Output the [x, y] coordinate of the center of the cell containing the given text.  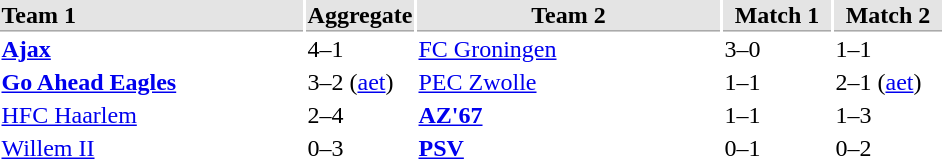
3–0 [777, 49]
PEC Zwolle [568, 83]
AZ'67 [568, 115]
Match 1 [777, 16]
HFC Haarlem [152, 115]
Match 2 [888, 16]
Go Ahead Eagles [152, 83]
4–1 [360, 49]
FC Groningen [568, 49]
Team 1 [152, 16]
1–3 [888, 115]
3–2 (aet) [360, 83]
Ajax [152, 49]
2–1 (aet) [888, 83]
Team 2 [568, 16]
2–4 [360, 115]
Aggregate [360, 16]
